Scan for the cell matching the given text and deliver its (X, Y) coordinate at center. 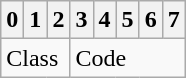
Class (36, 58)
7 (174, 20)
2 (58, 20)
4 (104, 20)
5 (128, 20)
1 (36, 20)
0 (12, 20)
6 (150, 20)
Code (128, 58)
3 (82, 20)
